Search for the cell housing the specified text and yield its [x, y] center coordinate. 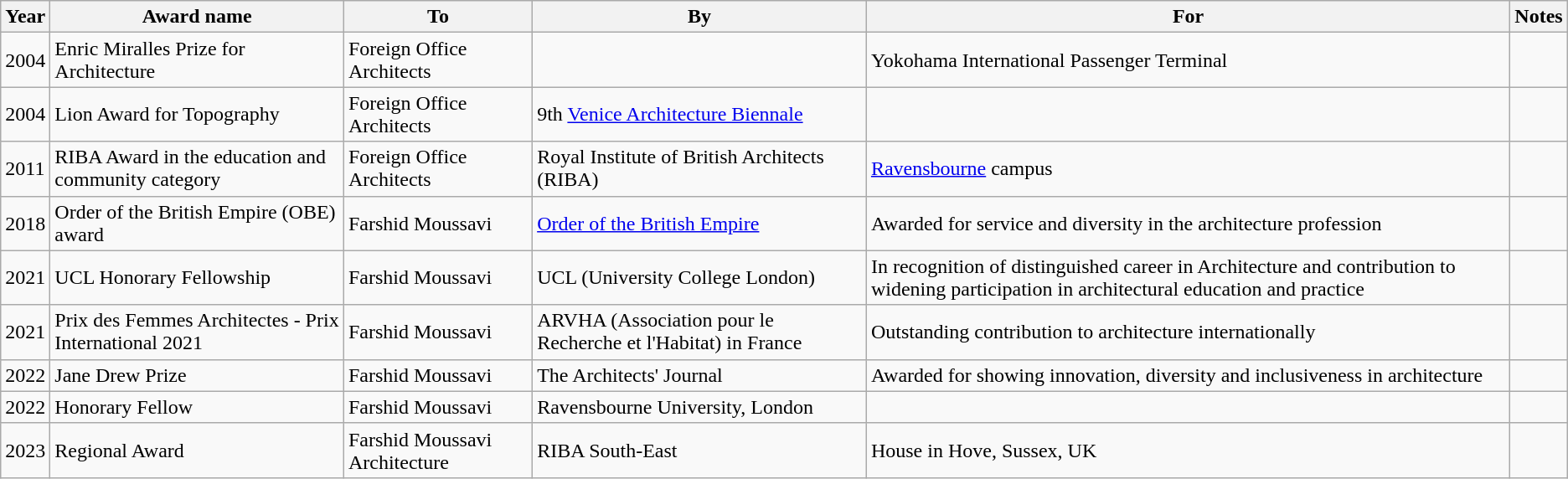
Farshid Moussavi Architecture [437, 451]
Awarded for showing innovation, diversity and inclusiveness in architecture [1188, 375]
2011 [25, 169]
Order of the British Empire [700, 223]
Award name [198, 17]
Prix des Femmes Architectes - Prix International 2021 [198, 332]
Regional Award [198, 451]
House in Hove, Sussex, UK [1188, 451]
Awarded for service and diversity in the architecture profession [1188, 223]
In recognition of distinguished career in Architecture and contribution to widening participation in architectural education and practice [1188, 278]
The Architects' Journal [700, 375]
Jane Drew Prize [198, 375]
RIBA Award in the education and community category [198, 169]
Honorary Fellow [198, 407]
Royal Institute of British Architects (RIBA) [700, 169]
9th Venice Architecture Biennale [700, 114]
Order of the British Empire (OBE) award [198, 223]
Enric Miralles Prize for Architecture [198, 60]
Year [25, 17]
2023 [25, 451]
Ravensbourne campus [1188, 169]
Outstanding contribution to architecture internationally [1188, 332]
UCL (University College London) [700, 278]
Yokohama International Passenger Terminal [1188, 60]
Notes [1539, 17]
Lion Award for Topography [198, 114]
2018 [25, 223]
ARVHA (Association pour le Recherche et l'Habitat) in France [700, 332]
By [700, 17]
To [437, 17]
Ravensbourne University, London [700, 407]
For [1188, 17]
UCL Honorary Fellowship [198, 278]
RIBA South-East [700, 451]
